Determine the (x, y) coordinate at the center of the cell enclosing the given text.  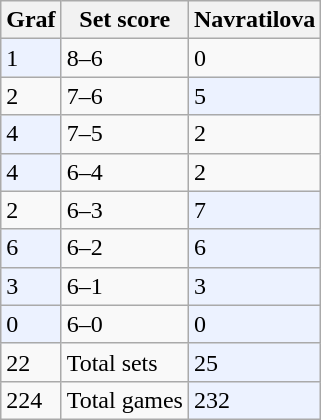
7 (254, 210)
8–6 (124, 58)
6–4 (124, 172)
Set score (124, 20)
6–1 (124, 286)
Total games (124, 400)
25 (254, 362)
7–6 (124, 96)
6–3 (124, 210)
Total sets (124, 362)
5 (254, 96)
6–2 (124, 248)
7–5 (124, 134)
1 (31, 58)
Graf (31, 20)
22 (31, 362)
Navratilova (254, 20)
224 (31, 400)
6–0 (124, 324)
232 (254, 400)
